Extract the (x, y) coordinate from the center of the cell holding the provided text.  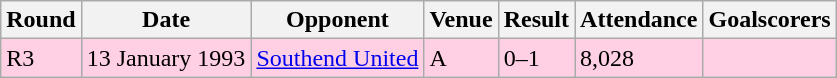
0–1 (536, 58)
Attendance (639, 20)
A (461, 58)
8,028 (639, 58)
Goalscorers (770, 20)
Opponent (338, 20)
Result (536, 20)
Date (166, 20)
13 January 1993 (166, 58)
Southend United (338, 58)
Venue (461, 20)
R3 (41, 58)
Round (41, 20)
